Return the (X, Y) coordinate for the center point of the cell that contains the specified text.  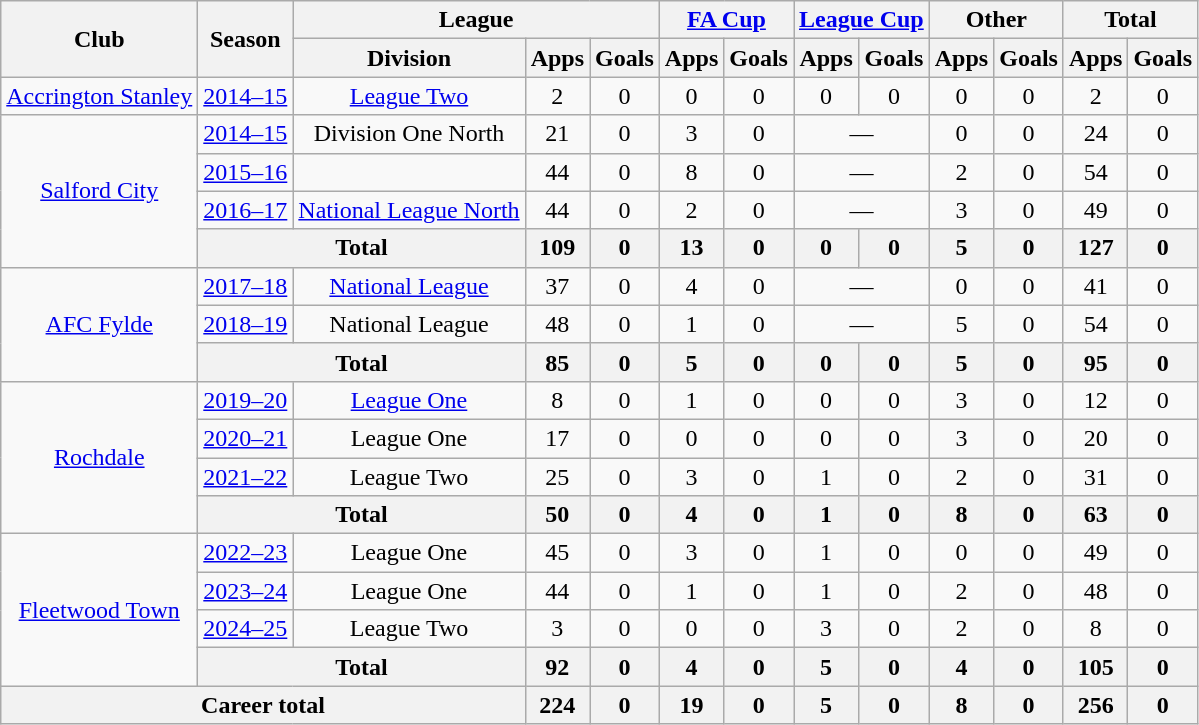
2015–16 (246, 172)
256 (1095, 705)
37 (557, 286)
25 (557, 477)
109 (557, 248)
19 (691, 705)
45 (557, 553)
National League North (409, 210)
Accrington Stanley (100, 96)
League (476, 20)
17 (557, 438)
Club (100, 39)
Division One North (409, 134)
2020–21 (246, 438)
Fleetwood Town (100, 610)
85 (557, 362)
FA Cup (726, 20)
224 (557, 705)
Rochdale (100, 457)
95 (1095, 362)
12 (1095, 400)
13 (691, 248)
Season (246, 39)
2021–22 (246, 477)
Career total (263, 705)
21 (557, 134)
31 (1095, 477)
105 (1095, 667)
Other (996, 20)
2019–20 (246, 400)
50 (557, 515)
2017–18 (246, 286)
41 (1095, 286)
Division (409, 58)
24 (1095, 134)
20 (1095, 438)
Salford City (100, 191)
63 (1095, 515)
127 (1095, 248)
2016–17 (246, 210)
AFC Fylde (100, 324)
League Cup (862, 20)
2022–23 (246, 553)
2018–19 (246, 324)
2024–25 (246, 629)
2023–24 (246, 591)
92 (557, 667)
